From the cell containing the given text, extract its center point as [x, y] coordinate. 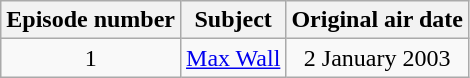
1 [91, 58]
Subject [234, 20]
2 January 2003 [378, 58]
Episode number [91, 20]
Original air date [378, 20]
Max Wall [234, 58]
